Find where the given text appears and provide that cell's center as (x, y) coordinate. 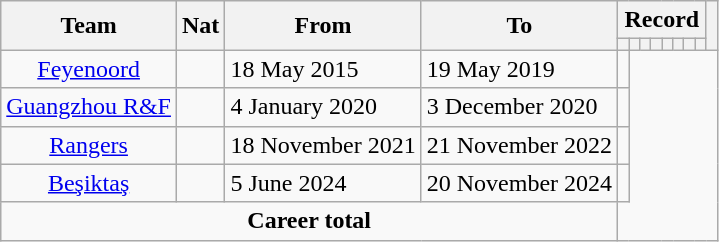
20 November 2024 (519, 183)
Feyenoord (89, 69)
4 January 2020 (323, 107)
Guangzhou R&F (89, 107)
Rangers (89, 145)
Record (662, 20)
3 December 2020 (519, 107)
To (519, 26)
Beşiktaş (89, 183)
From (323, 26)
18 November 2021 (323, 145)
18 May 2015 (323, 69)
Nat (200, 26)
Career total (310, 221)
21 November 2022 (519, 145)
5 June 2024 (323, 183)
19 May 2019 (519, 69)
Team (89, 26)
